Output the (x, y) coordinate of the center of the cell containing the given text.  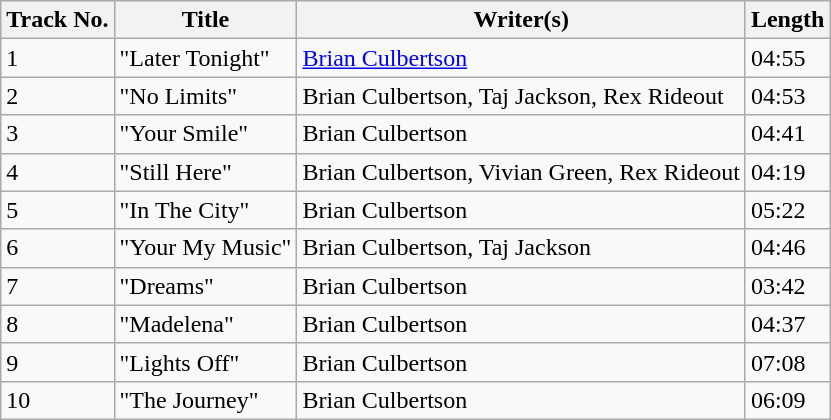
03:42 (787, 286)
3 (58, 134)
10 (58, 400)
04:41 (787, 134)
"The Journey" (206, 400)
Track No. (58, 20)
04:37 (787, 324)
Brian Culbertson, Vivian Green, Rex Rideout (521, 172)
"Dreams" (206, 286)
"Your My Music" (206, 248)
Brian Culbertson, Taj Jackson (521, 248)
2 (58, 96)
"In The City" (206, 210)
4 (58, 172)
04:46 (787, 248)
8 (58, 324)
"Later Tonight" (206, 58)
"Madelena" (206, 324)
6 (58, 248)
9 (58, 362)
7 (58, 286)
07:08 (787, 362)
"Lights Off" (206, 362)
"Still Here" (206, 172)
5 (58, 210)
04:55 (787, 58)
Brian Culbertson, Taj Jackson, Rex Rideout (521, 96)
04:53 (787, 96)
Writer(s) (521, 20)
"No Limits" (206, 96)
Title (206, 20)
Length (787, 20)
1 (58, 58)
06:09 (787, 400)
05:22 (787, 210)
04:19 (787, 172)
"Your Smile" (206, 134)
